From the cell containing the given text, extract its center point as [x, y] coordinate. 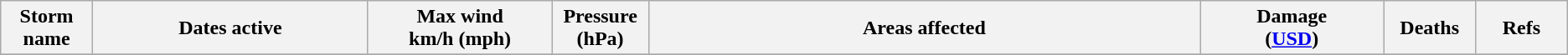
Refs [1521, 28]
Storm name [47, 28]
Areas affected [924, 28]
Dates active [230, 28]
Deaths [1430, 28]
Damage(USD) [1292, 28]
Max windkm/h (mph) [459, 28]
Pressure(hPa) [601, 28]
